For the text-containing cell, return its midpoint in (x, y) coordinate format. 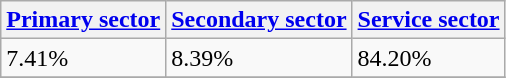
Service sector (428, 20)
7.41% (84, 58)
84.20% (428, 58)
Primary sector (84, 20)
Secondary sector (259, 20)
8.39% (259, 58)
